Return [x, y] of the center of cell containing provided text 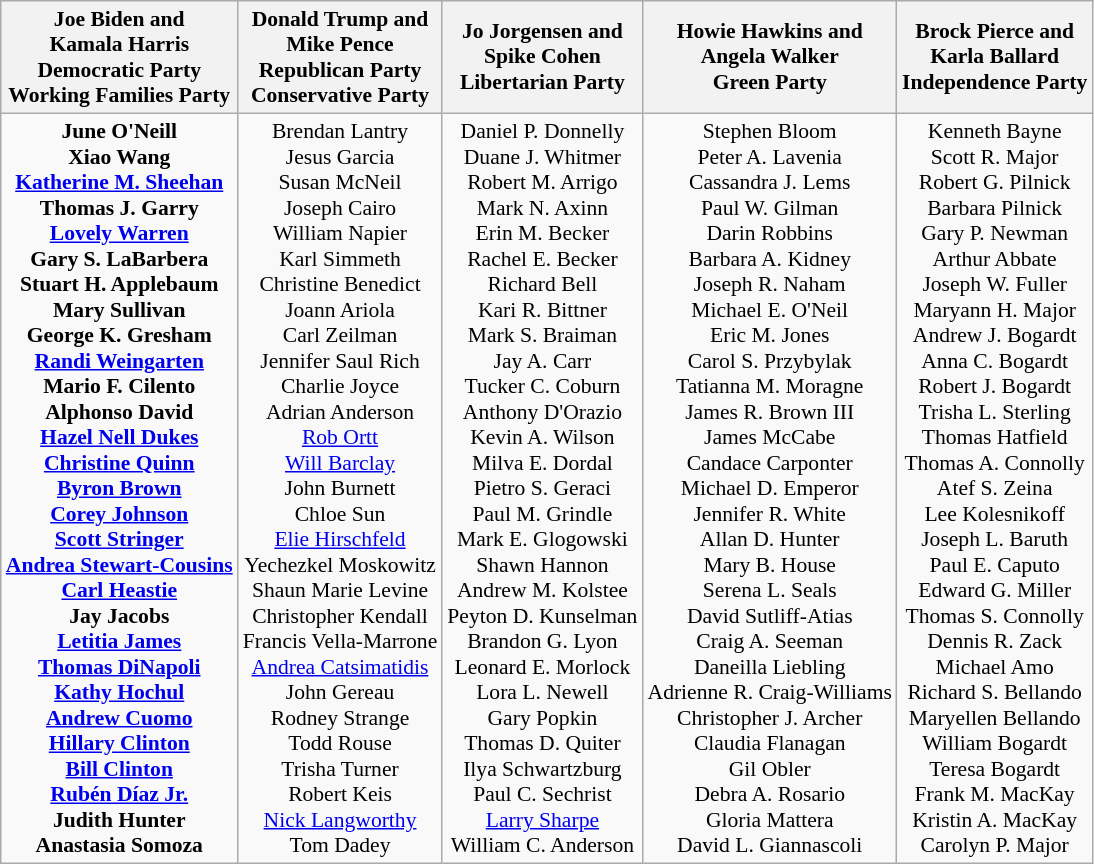
Howie Hawkins andAngela WalkerGreen Party [769, 57]
Donald Trump andMike PenceRepublican PartyConservative Party [340, 57]
Brock Pierce andKarla BallardIndependence Party [994, 57]
Joe Biden andKamala HarrisDemocratic PartyWorking Families Party [120, 57]
Jo Jorgensen andSpike CohenLibertarian Party [542, 57]
